Determine the (X, Y) coordinate at the center of the cell enclosing the given text.  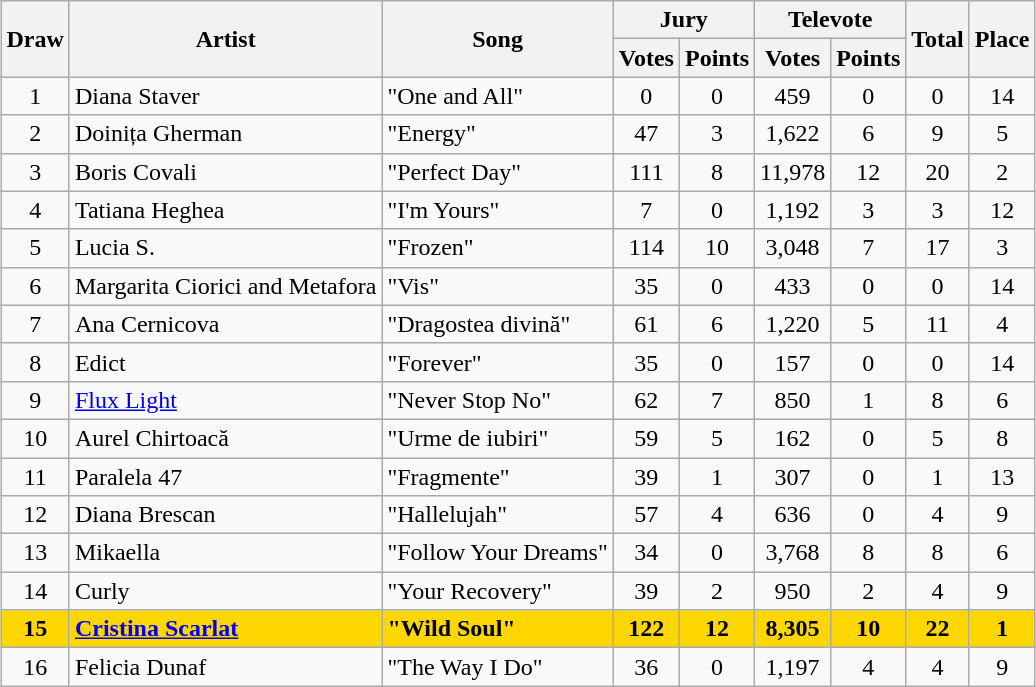
8,305 (793, 629)
162 (793, 438)
"Perfect Day" (498, 172)
Edict (226, 362)
61 (646, 324)
"Fragmente" (498, 477)
"Vis" (498, 286)
62 (646, 400)
Song (498, 39)
Ana Cernicova (226, 324)
1,197 (793, 667)
1,220 (793, 324)
"I'm Yours" (498, 210)
57 (646, 515)
36 (646, 667)
Flux Light (226, 400)
850 (793, 400)
Boris Covali (226, 172)
Televote (830, 20)
433 (793, 286)
"The Way I Do" (498, 667)
"Never Stop No" (498, 400)
Artist (226, 39)
114 (646, 248)
"Frozen" (498, 248)
950 (793, 591)
111 (646, 172)
Curly (226, 591)
"Follow Your Dreams" (498, 553)
Diana Brescan (226, 515)
Mikaella (226, 553)
20 (938, 172)
34 (646, 553)
Place (1002, 39)
Jury (684, 20)
Aurel Chirtoacă (226, 438)
Paralela 47 (226, 477)
22 (938, 629)
3,048 (793, 248)
Margarita Ciorici and Metafora (226, 286)
307 (793, 477)
Felicia Dunaf (226, 667)
47 (646, 134)
"One and All" (498, 96)
11,978 (793, 172)
3,768 (793, 553)
59 (646, 438)
157 (793, 362)
"Dragostea divină" (498, 324)
1,192 (793, 210)
"Your Recovery" (498, 591)
"Hallelujah" (498, 515)
"Energy" (498, 134)
Lucia S. (226, 248)
"Urme de iubiri" (498, 438)
15 (35, 629)
16 (35, 667)
Doinița Gherman (226, 134)
"Forever" (498, 362)
Total (938, 39)
Cristina Scarlat (226, 629)
17 (938, 248)
Draw (35, 39)
1,622 (793, 134)
122 (646, 629)
Tatiana Heghea (226, 210)
Diana Staver (226, 96)
636 (793, 515)
459 (793, 96)
"Wild Soul" (498, 629)
